Determine the [x, y] coordinate at the center of the cell enclosing the given text.  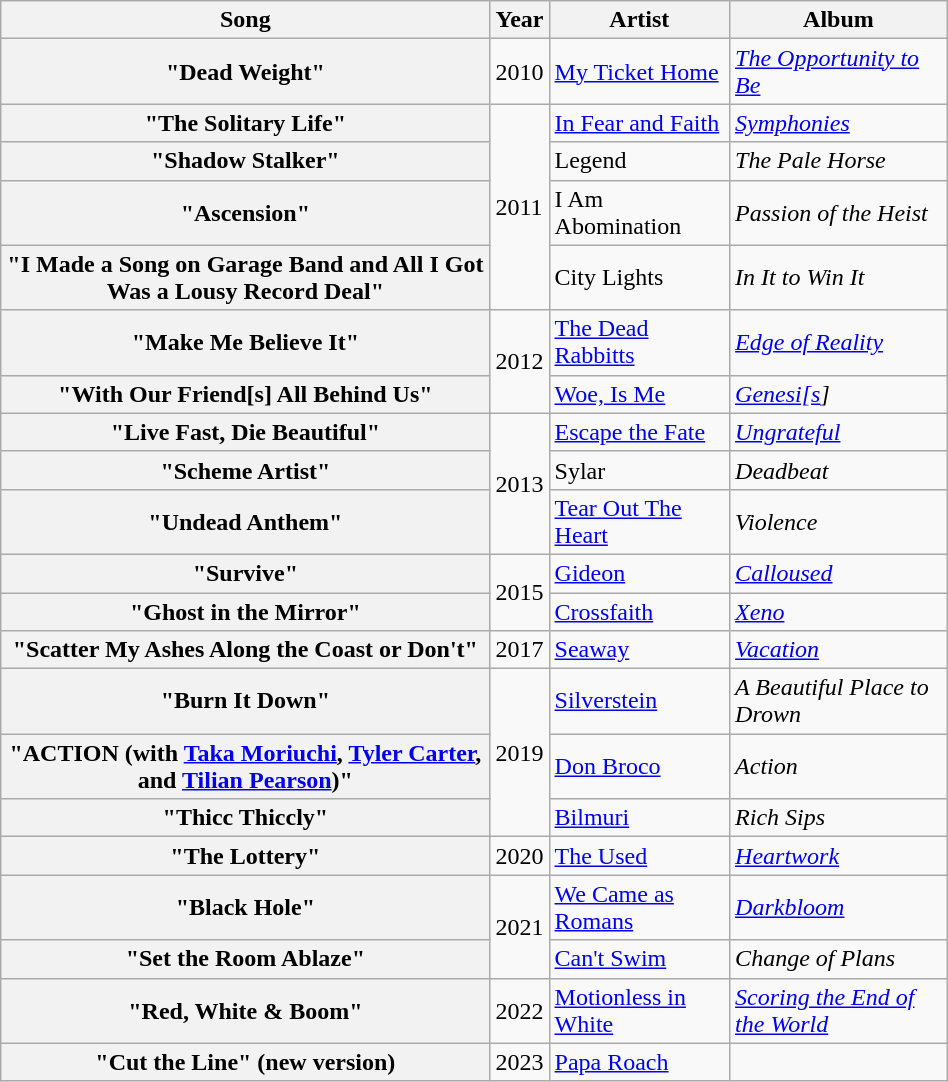
Bilmuri [640, 818]
Edge of Reality [839, 342]
"ACTION (with Taka Moriuchi, Tyler Carter, and Tilian Pearson)" [246, 766]
Darkbloom [839, 908]
Woe, Is Me [640, 394]
"Undead Anthem" [246, 522]
The Pale Horse [839, 161]
"Make Me Believe It" [246, 342]
Artist [640, 20]
Tear Out The Heart [640, 522]
We Came as Romans [640, 908]
"Scheme Artist" [246, 470]
"I Made a Song on Garage Band and All I Got Was a Lousy Record Deal" [246, 278]
Sylar [640, 470]
Genesi[s] [839, 394]
2023 [520, 1062]
Change of Plans [839, 959]
The Dead Rabbitts [640, 342]
My Ticket Home [640, 72]
"The Lottery" [246, 856]
Can't Swim [640, 959]
"Ghost in the Mirror" [246, 611]
Song [246, 20]
The Opportunity to Be [839, 72]
Seaway [640, 650]
"Burn It Down" [246, 702]
Album [839, 20]
Motionless in White [640, 1010]
"Black Hole" [246, 908]
2011 [520, 207]
"Set the Room Ablaze" [246, 959]
"Thicc Thiccly" [246, 818]
"Survive" [246, 573]
Year [520, 20]
City Lights [640, 278]
2022 [520, 1010]
"Scatter My Ashes Along the Coast or Don't" [246, 650]
"With Our Friend[s] All Behind Us" [246, 394]
2013 [520, 484]
Ungrateful [839, 432]
The Used [640, 856]
Symphonies [839, 123]
Deadbeat [839, 470]
2015 [520, 592]
In Fear and Faith [640, 123]
I Am Abomination [640, 212]
Crossfaith [640, 611]
2017 [520, 650]
Don Broco [640, 766]
"Live Fast, Die Beautiful" [246, 432]
2019 [520, 753]
Action [839, 766]
"Dead Weight" [246, 72]
2021 [520, 926]
Gideon [640, 573]
2020 [520, 856]
"The Solitary Life" [246, 123]
Violence [839, 522]
2010 [520, 72]
Legend [640, 161]
Calloused [839, 573]
"Red, White & Boom" [246, 1010]
Vacation [839, 650]
Passion of the Heist [839, 212]
A Beautiful Place to Drown [839, 702]
Silverstein [640, 702]
Rich Sips [839, 818]
"Shadow Stalker" [246, 161]
"Ascension" [246, 212]
Xeno [839, 611]
In It to Win It [839, 278]
2012 [520, 362]
Papa Roach [640, 1062]
"Cut the Line" (new version) [246, 1062]
Scoring the End of the World [839, 1010]
Escape the Fate [640, 432]
Heartwork [839, 856]
